Pinpoint the cell where the given text exists, returning its (X, Y) midpoint coordinate. 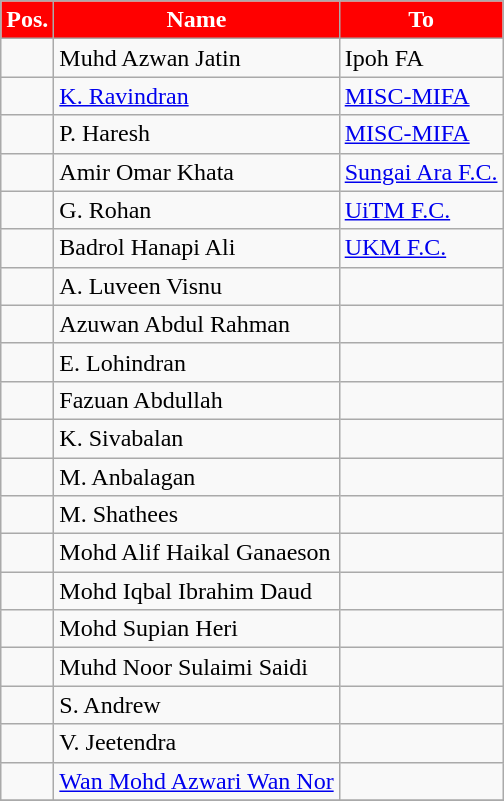
M. Anbalagan (196, 477)
Azuwan Abdul Rahman (196, 324)
Badrol Hanapi Ali (196, 248)
To (421, 20)
Muhd Noor Sulaimi Saidi (196, 667)
K. Sivabalan (196, 438)
Muhd Azwan Jatin (196, 58)
Wan Mohd Azwari Wan Nor (196, 781)
Pos. (28, 20)
Fazuan Abdullah (196, 400)
M. Shathees (196, 515)
Mohd Supian Heri (196, 629)
G. Rohan (196, 210)
S. Andrew (196, 705)
P. Haresh (196, 134)
Sungai Ara F.C. (421, 172)
Mohd Iqbal Ibrahim Daud (196, 591)
A. Luveen Visnu (196, 286)
Ipoh FA (421, 58)
K. Ravindran (196, 96)
UiTM F.C. (421, 210)
Amir Omar Khata (196, 172)
Mohd Alif Haikal Ganaeson (196, 553)
V. Jeetendra (196, 743)
UKM F.C. (421, 248)
E. Lohindran (196, 362)
Name (196, 20)
